From the cell containing the given text, extract its center point as (X, Y) coordinate. 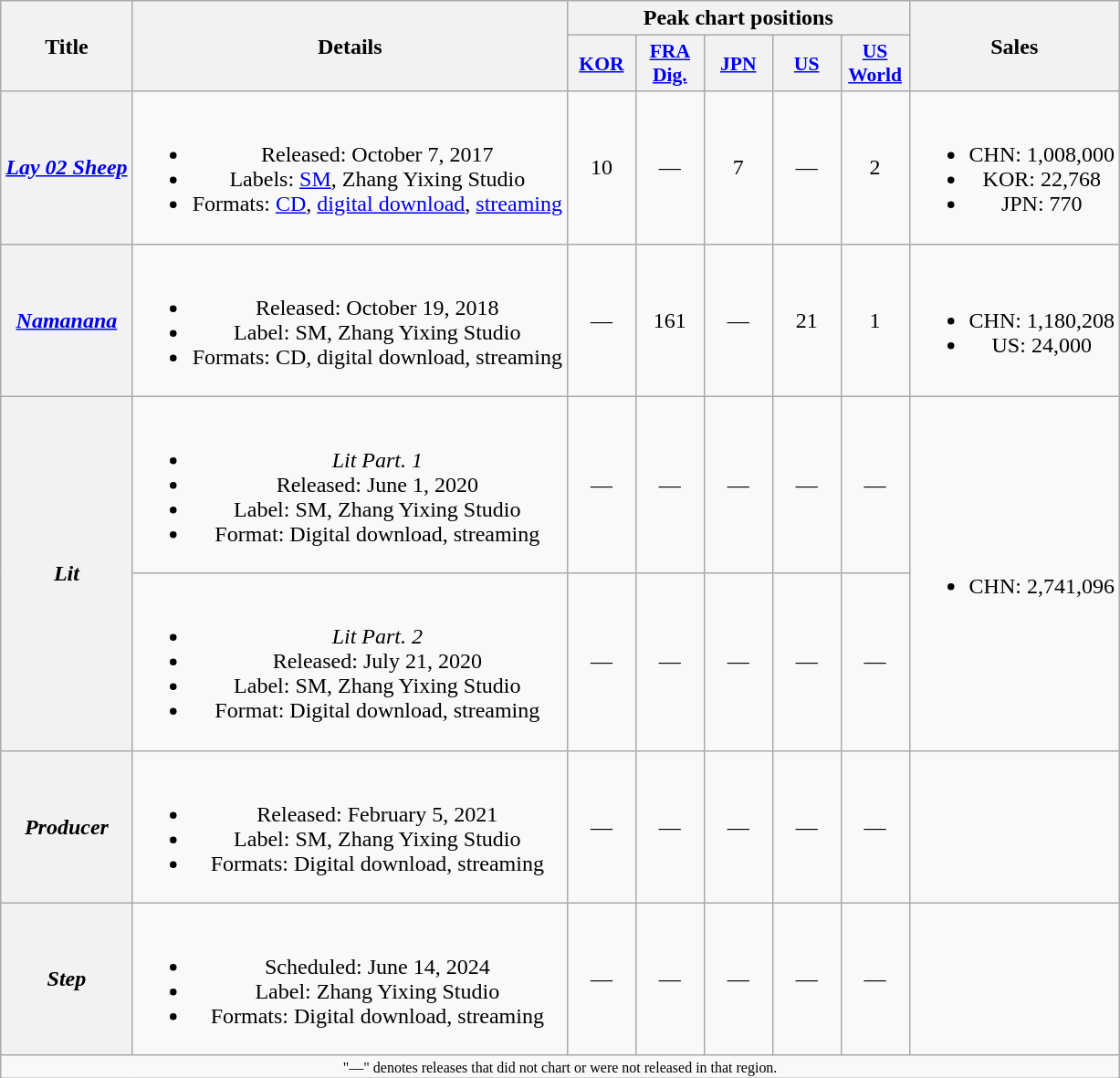
7 (738, 168)
CHN: 1,180,208 US: 24,000 (1014, 319)
"—" denotes releases that did not chart or were not released in that region. (560, 1066)
10 (601, 168)
FRA Dig. (670, 64)
Title (67, 46)
Lay 02 Sheep (67, 168)
Peak chart positions (738, 18)
161 (670, 319)
CHN: 1,008,000 KOR: 22,768JPN: 770 (1014, 168)
21 (807, 319)
2 (874, 168)
Lit Part. 1Released: June 1, 2020Label: SM, Zhang Yixing StudioFormat: Digital download, streaming (350, 485)
Released: October 7, 2017Labels: SM, Zhang Yixing StudioFormats: CD, digital download, streaming (350, 168)
Lit (67, 573)
USWorld (874, 64)
Lit Part. 2Released: July 21, 2020Label: SM, Zhang Yixing StudioFormat: Digital download, streaming (350, 662)
Step (67, 979)
Sales (1014, 46)
Released: October 19, 2018Label: SM, Zhang Yixing StudioFormats: CD, digital download, streaming (350, 319)
Namanana (67, 319)
US (807, 64)
KOR (601, 64)
CHN: 2,741,096 (1014, 573)
Details (350, 46)
Scheduled: June 14, 2024Label: Zhang Yixing StudioFormats: Digital download, streaming (350, 979)
1 (874, 319)
Producer (67, 827)
JPN (738, 64)
Released: February 5, 2021Label: SM, Zhang Yixing StudioFormats: Digital download, streaming (350, 827)
